Identify which cell holds the provided text, then report its (x, y) central coordinate. 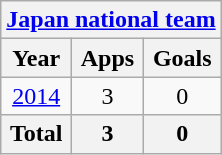
2014 (36, 96)
Goals (182, 58)
Apps (108, 58)
Year (36, 58)
Total (36, 134)
Japan national team (111, 20)
